Detect which cell encompasses the target text, then output its (x, y) center coordinate. 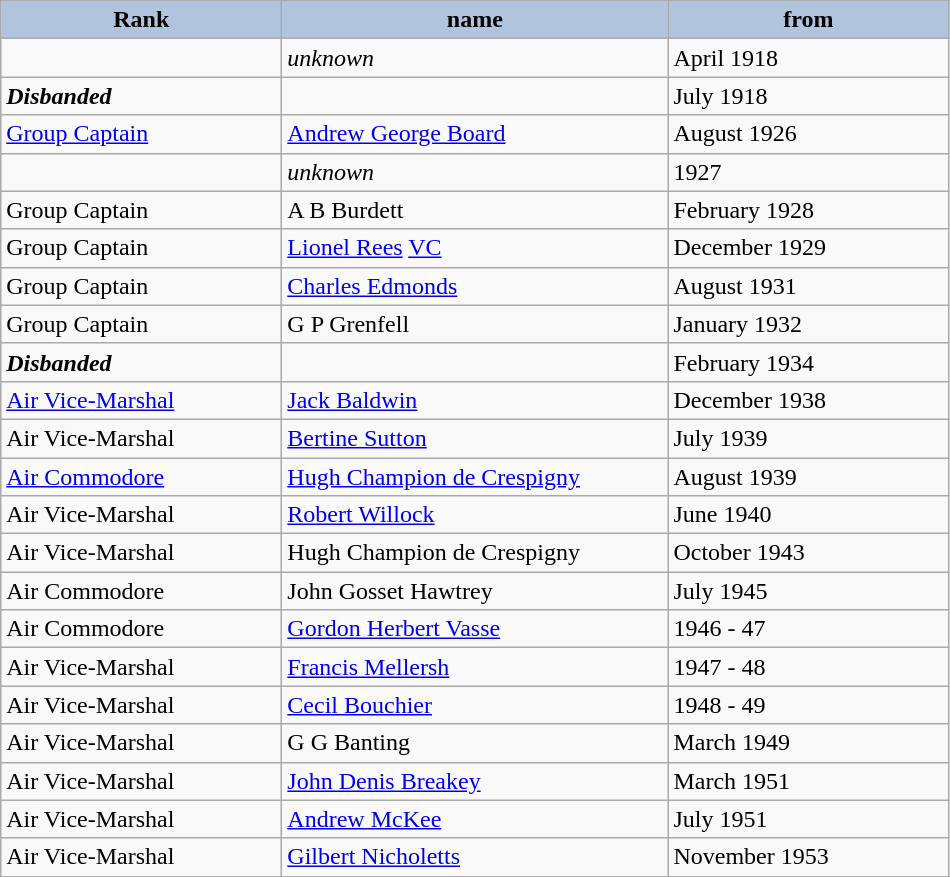
March 1949 (808, 743)
1947 - 48 (808, 667)
February 1928 (808, 210)
Bertine Sutton (475, 438)
A B Burdett (475, 210)
Charles Edmonds (475, 286)
June 1940 (808, 515)
August 1939 (808, 477)
John Denis Breakey (475, 781)
name (475, 20)
1946 - 47 (808, 629)
February 1934 (808, 362)
Gilbert Nicholetts (475, 857)
Lionel Rees VC (475, 248)
1948 - 49 (808, 705)
January 1932 (808, 324)
Andrew George Board (475, 134)
March 1951 (808, 781)
Jack Baldwin (475, 400)
G P Grenfell (475, 324)
December 1938 (808, 400)
August 1931 (808, 286)
July 1918 (808, 96)
Andrew McKee (475, 819)
November 1953 (808, 857)
July 1945 (808, 591)
from (808, 20)
G G Banting (475, 743)
July 1939 (808, 438)
Francis Mellersh (475, 667)
Cecil Bouchier (475, 705)
1927 (808, 172)
April 1918 (808, 58)
Gordon Herbert Vasse (475, 629)
December 1929 (808, 248)
August 1926 (808, 134)
Rank (142, 20)
John Gosset Hawtrey (475, 591)
Robert Willock (475, 515)
October 1943 (808, 553)
July 1951 (808, 819)
